Output the (x, y) coordinate of the center of the cell containing the given text.  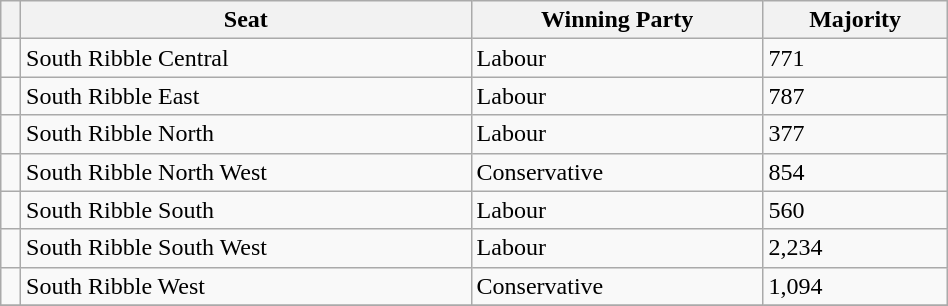
377 (855, 134)
Winning Party (617, 20)
South Ribble North West (246, 172)
787 (855, 96)
2,234 (855, 248)
South Ribble Central (246, 58)
854 (855, 172)
South Ribble South West (246, 248)
South Ribble South (246, 210)
560 (855, 210)
Seat (246, 20)
South Ribble North (246, 134)
South Ribble East (246, 96)
1,094 (855, 286)
Majority (855, 20)
771 (855, 58)
South Ribble West (246, 286)
